For the text-containing cell, return its midpoint in [x, y] coordinate format. 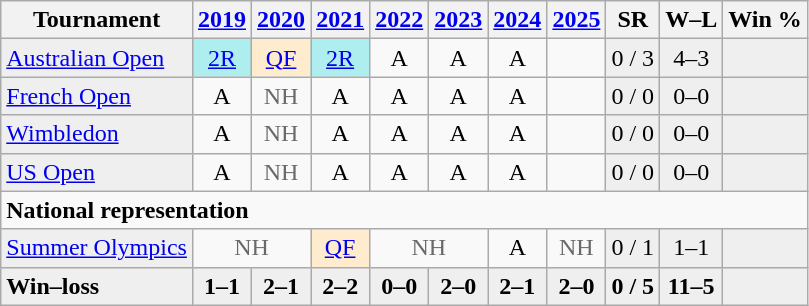
W–L [692, 20]
0 / 3 [633, 58]
Wimbledon [97, 134]
French Open [97, 96]
0 / 5 [633, 286]
0 / 1 [633, 248]
Win % [766, 20]
SR [633, 20]
Australian Open [97, 58]
4–3 [692, 58]
2021 [340, 20]
2–2 [340, 286]
2023 [458, 20]
US Open [97, 172]
11–5 [692, 286]
2020 [282, 20]
Summer Olympics [97, 248]
2024 [518, 20]
2025 [576, 20]
National representation [404, 210]
2022 [400, 20]
2019 [222, 20]
Tournament [97, 20]
Win–loss [97, 286]
